Search for the cell housing the specified text and yield its (X, Y) center coordinate. 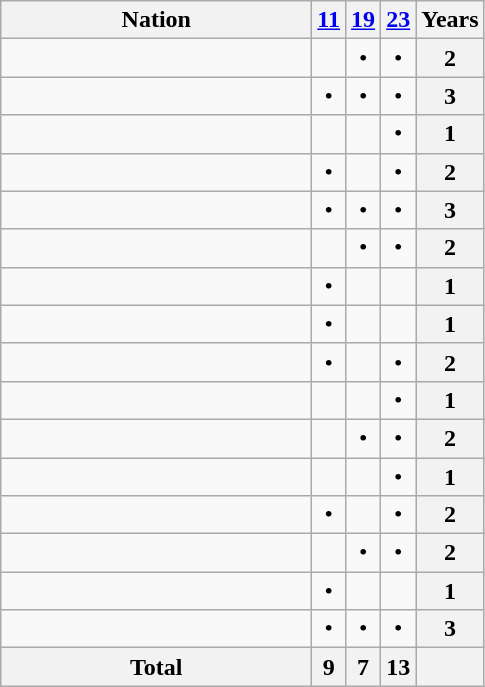
Total (156, 667)
13 (398, 667)
7 (364, 667)
19 (364, 20)
Years (450, 20)
9 (329, 667)
Nation (156, 20)
23 (398, 20)
11 (329, 20)
